For the text-containing cell, return its midpoint in (x, y) coordinate format. 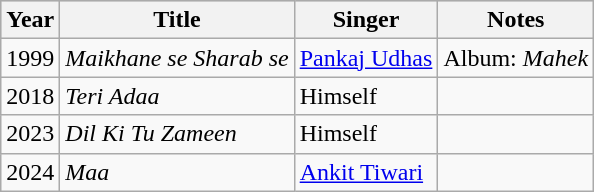
Singer (366, 20)
Album: Mahek (516, 58)
Dil Ki Tu Zameen (177, 134)
Pankaj Udhas (366, 58)
2024 (30, 172)
Notes (516, 20)
2018 (30, 96)
Year (30, 20)
Teri Adaa (177, 96)
Title (177, 20)
2023 (30, 134)
Ankit Tiwari (366, 172)
Maikhane se Sharab se (177, 58)
Maa (177, 172)
1999 (30, 58)
